Provide the (x, y) coordinate of the cell's center where the given text is located.  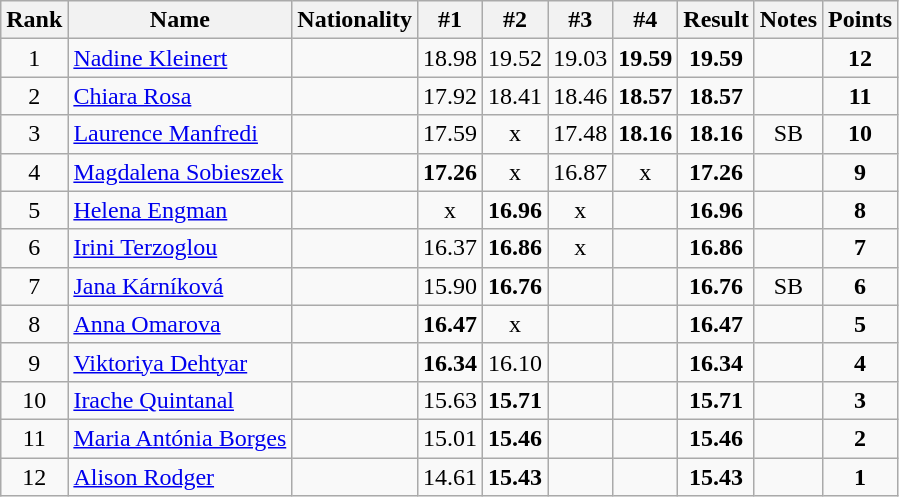
Helena Engman (180, 210)
Points (860, 20)
18.46 (580, 96)
19.52 (516, 58)
Chiara Rosa (180, 96)
Jana Kárníková (180, 286)
16.37 (450, 248)
Notes (788, 20)
Irache Quintanal (180, 400)
Nationality (355, 20)
Rank (34, 20)
Laurence Manfredi (180, 134)
Viktoriya Dehtyar (180, 362)
16.10 (516, 362)
16.87 (580, 172)
Name (180, 20)
15.90 (450, 286)
17.92 (450, 96)
Anna Omarova (180, 324)
#4 (646, 20)
18.98 (450, 58)
18.41 (516, 96)
14.61 (450, 477)
Maria Antónia Borges (180, 438)
Result (716, 20)
17.48 (580, 134)
17.59 (450, 134)
15.63 (450, 400)
#1 (450, 20)
Irini Terzoglou (180, 248)
19.03 (580, 58)
15.01 (450, 438)
#3 (580, 20)
Alison Rodger (180, 477)
#2 (516, 20)
Magdalena Sobieszek (180, 172)
Nadine Kleinert (180, 58)
